Extract the [X, Y] coordinate from the center of the cell holding the provided text.  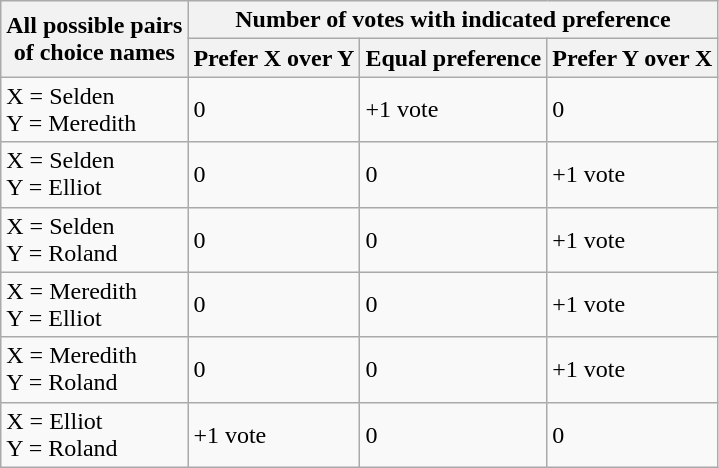
X = MeredithY = Roland [94, 370]
Equal preference [454, 58]
X = SeldenY = Meredith [94, 110]
X = MeredithY = Elliot [94, 304]
Prefer Y over X [632, 58]
X = SeldenY = Roland [94, 240]
Number of votes with indicated preference [453, 20]
All possible pairsof choice names [94, 39]
X = ElliotY = Roland [94, 434]
Prefer X over Y [274, 58]
X = SeldenY = Elliot [94, 174]
